Scan for the cell matching the given text and deliver its [X, Y] coordinate at center. 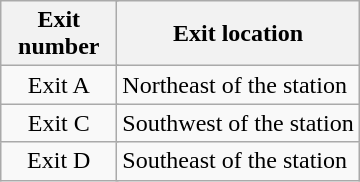
Exit number [59, 34]
Exit A [59, 85]
Exit C [59, 123]
Southeast of the station [238, 161]
Exit location [238, 34]
Southwest of the station [238, 123]
Exit D [59, 161]
Northeast of the station [238, 85]
